Locate the cell with the specified text and output its [x, y] center coordinate. 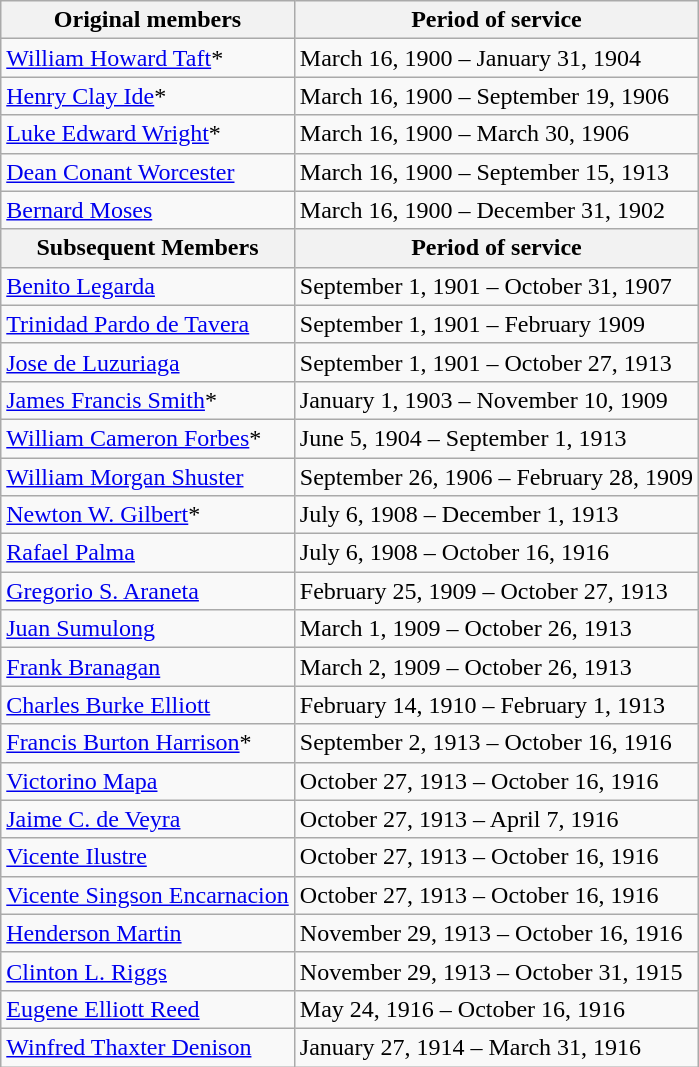
February 25, 1909 – October 27, 1913 [496, 591]
Francis Burton Harrison* [148, 743]
January 1, 1903 – November 10, 1909 [496, 400]
Winfred Thaxter Denison [148, 1047]
Original members [148, 20]
Vicente Singson Encarnacion [148, 895]
July 6, 1908 – December 1, 1913 [496, 515]
March 16, 1900 – March 30, 1906 [496, 134]
October 27, 1913 – April 7, 1916 [496, 819]
March 16, 1900 – December 31, 1902 [496, 210]
July 6, 1908 – October 16, 1916 [496, 553]
March 16, 1900 – January 31, 1904 [496, 58]
Jose de Luzuriaga [148, 362]
James Francis Smith* [148, 400]
Henderson Martin [148, 933]
September 1, 1901 – October 27, 1913 [496, 362]
September 26, 1906 – February 28, 1909 [496, 477]
September 1, 1901 – February 1909 [496, 324]
Dean Conant Worcester [148, 172]
Trinidad Pardo de Tavera [148, 324]
September 1, 1901 – October 31, 1907 [496, 286]
Gregorio S. Araneta [148, 591]
William Cameron Forbes* [148, 438]
Clinton L. Riggs [148, 971]
February 14, 1910 – February 1, 1913 [496, 705]
November 29, 1913 – October 16, 1916 [496, 933]
Henry Clay Ide* [148, 96]
Subsequent Members [148, 248]
March 2, 1909 – October 26, 1913 [496, 667]
William Morgan Shuster [148, 477]
Victorino Mapa [148, 781]
Newton W. Gilbert* [148, 515]
March 16, 1900 – September 15, 1913 [496, 172]
Eugene Elliott Reed [148, 1009]
Bernard Moses [148, 210]
March 16, 1900 – September 19, 1906 [496, 96]
Charles Burke Elliott [148, 705]
Jaime C. de Veyra [148, 819]
William Howard Taft* [148, 58]
Frank Branagan [148, 667]
Juan Sumulong [148, 629]
Vicente Ilustre [148, 857]
March 1, 1909 – October 26, 1913 [496, 629]
June 5, 1904 – September 1, 1913 [496, 438]
November 29, 1913 – October 31, 1915 [496, 971]
Benito Legarda [148, 286]
January 27, 1914 – March 31, 1916 [496, 1047]
May 24, 1916 – October 16, 1916 [496, 1009]
Luke Edward Wright* [148, 134]
September 2, 1913 – October 16, 1916 [496, 743]
Rafael Palma [148, 553]
